From the cell containing the given text, extract its center point as [x, y] coordinate. 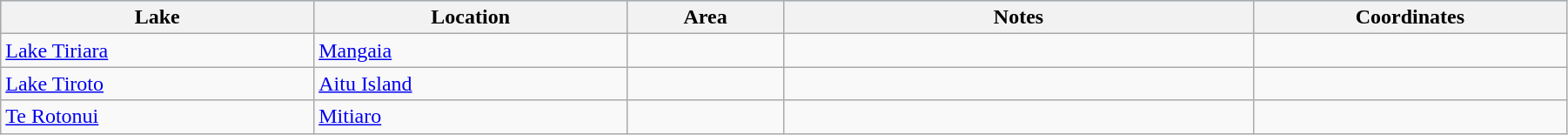
Lake [157, 17]
Aitu Island [471, 84]
Te Rotonui [157, 117]
Lake Tiriara [157, 51]
Lake Tiroto [157, 84]
Mangaia [471, 51]
Notes [1019, 17]
Area [706, 17]
Location [471, 17]
Mitiaro [471, 117]
Coordinates [1410, 17]
